From the cell containing the given text, extract its center point as (x, y) coordinate. 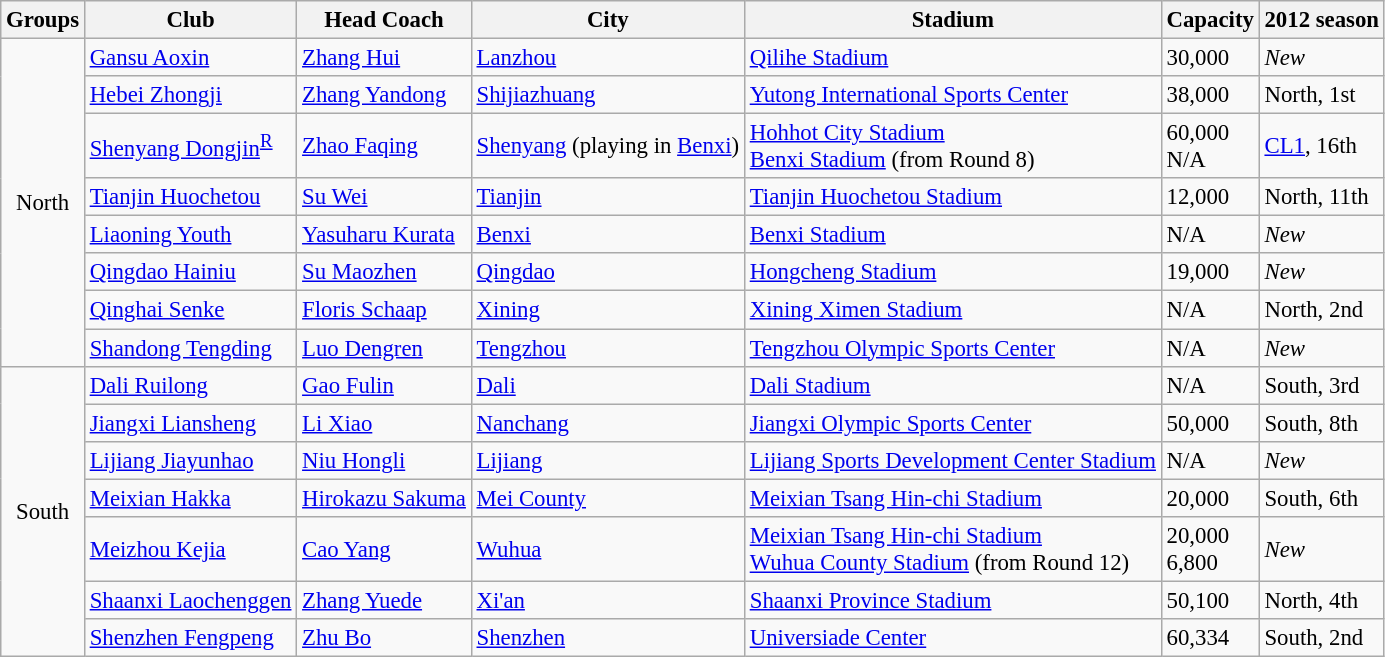
Lijiang Jiayunhao (190, 460)
Floris Schaap (384, 310)
19,000 (1210, 273)
Gao Fulin (384, 385)
Groups (43, 20)
60,000N/A (1210, 146)
Benxi Stadium (952, 235)
Su Wei (384, 197)
Qingdao (608, 273)
North (43, 203)
Cao Yang (384, 550)
Club (190, 20)
Zhu Bo (384, 638)
Luo Dengren (384, 348)
Dali Stadium (952, 385)
Shaanxi Laochenggen (190, 600)
Shijiazhuang (608, 95)
North, 4th (1322, 600)
Qinghai Senke (190, 310)
Shandong Tengding (190, 348)
Qingdao Hainiu (190, 273)
Mei County (608, 498)
20,0006,800 (1210, 550)
Lijiang (608, 460)
North, 1st (1322, 95)
Niu Hongli (384, 460)
Tianjin (608, 197)
Lijiang Sports Development Center Stadium (952, 460)
Shenyang DongjinR (190, 146)
North, 2nd (1322, 310)
20,000 (1210, 498)
Hebei Zhongji (190, 95)
Hohhot City StadiumBenxi Stadium (from Round 8) (952, 146)
Tianjin Huochetou Stadium (952, 197)
38,000 (1210, 95)
12,000 (1210, 197)
Universiade Center (952, 638)
Capacity (1210, 20)
Meizhou Kejia (190, 550)
Wuhua (608, 550)
Lanzhou (608, 58)
Meixian Hakka (190, 498)
50,100 (1210, 600)
North, 11th (1322, 197)
City (608, 20)
Tengzhou Olympic Sports Center (952, 348)
Xi'an (608, 600)
South (43, 511)
South, 8th (1322, 423)
60,334 (1210, 638)
Jiangxi Olympic Sports Center (952, 423)
2012 season (1322, 20)
Zhang Yandong (384, 95)
Shaanxi Province Stadium (952, 600)
Liaoning Youth (190, 235)
Yutong International Sports Center (952, 95)
Tianjin Huochetou (190, 197)
Dali (608, 385)
Zhang Hui (384, 58)
50,000 (1210, 423)
Qilihe Stadium (952, 58)
Benxi (608, 235)
Shenzhen Fengpeng (190, 638)
30,000 (1210, 58)
Meixian Tsang Hin-chi StadiumWuhua County Stadium (from Round 12) (952, 550)
Dali Ruilong (190, 385)
Shenyang (playing in Benxi) (608, 146)
Head Coach (384, 20)
Li Xiao (384, 423)
South, 6th (1322, 498)
Zhao Faqing (384, 146)
South, 2nd (1322, 638)
CL1, 16th (1322, 146)
Su Maozhen (384, 273)
Shenzhen (608, 638)
Hongcheng Stadium (952, 273)
Stadium (952, 20)
Zhang Yuede (384, 600)
Tengzhou (608, 348)
Nanchang (608, 423)
Jiangxi Liansheng (190, 423)
Hirokazu Sakuma (384, 498)
Xining Ximen Stadium (952, 310)
South, 3rd (1322, 385)
Meixian Tsang Hin-chi Stadium (952, 498)
Yasuharu Kurata (384, 235)
Gansu Aoxin (190, 58)
Xining (608, 310)
